Locate the cell with the specified text and output its (X, Y) center coordinate. 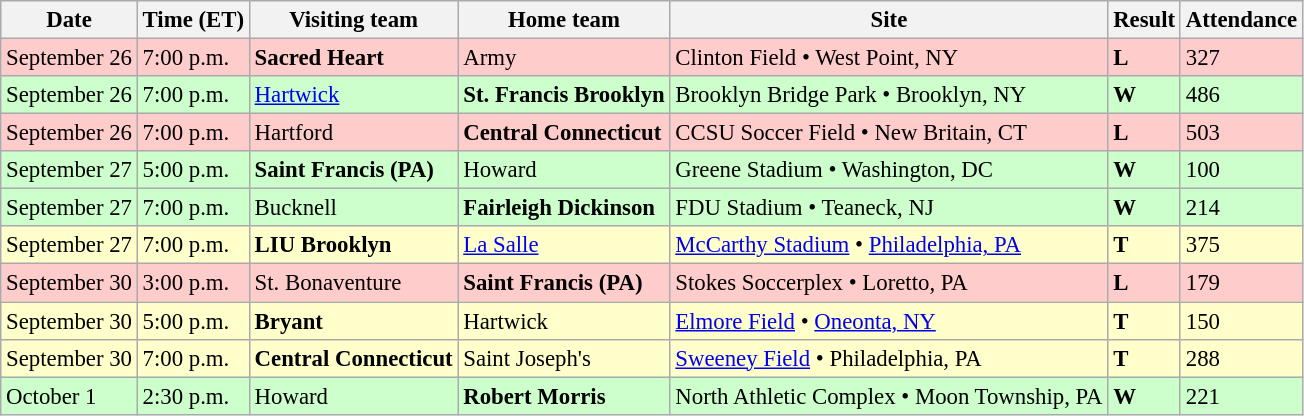
Time (ET) (193, 20)
Visiting team (354, 20)
North Athletic Complex • Moon Township, PA (889, 396)
Army (564, 58)
Bryant (354, 321)
100 (1241, 170)
288 (1241, 358)
2:30 p.m. (193, 396)
Sacred Heart (354, 58)
La Salle (564, 245)
Bucknell (354, 208)
CCSU Soccer Field • New Britain, CT (889, 133)
221 (1241, 396)
Site (889, 20)
October 1 (69, 396)
3:00 p.m. (193, 283)
Home team (564, 20)
Brooklyn Bridge Park • Brooklyn, NY (889, 95)
FDU Stadium • Teaneck, NJ (889, 208)
St. Francis Brooklyn (564, 95)
179 (1241, 283)
Attendance (1241, 20)
Result (1144, 20)
Stokes Soccerplex • Loretto, PA (889, 283)
Robert Morris (564, 396)
Elmore Field • Oneonta, NY (889, 321)
375 (1241, 245)
Clinton Field • West Point, NY (889, 58)
McCarthy Stadium • Philadelphia, PA (889, 245)
Saint Joseph's (564, 358)
Greene Stadium • Washington, DC (889, 170)
Date (69, 20)
LIU Brooklyn (354, 245)
486 (1241, 95)
Hartford (354, 133)
327 (1241, 58)
214 (1241, 208)
St. Bonaventure (354, 283)
150 (1241, 321)
Fairleigh Dickinson (564, 208)
503 (1241, 133)
Sweeney Field • Philadelphia, PA (889, 358)
